Scan for the cell matching the given text and deliver its (X, Y) coordinate at center. 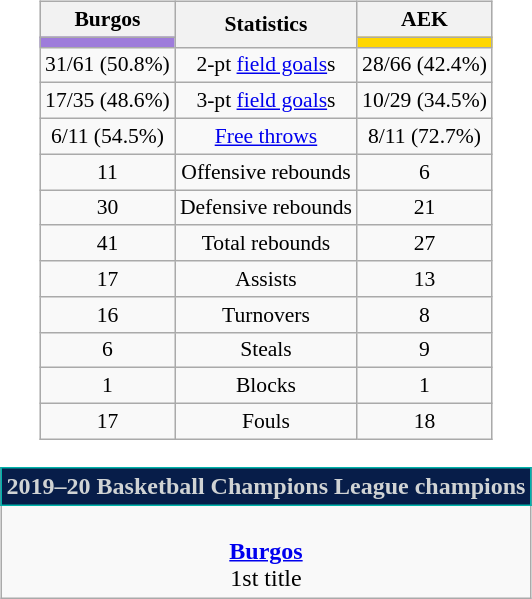
27 (424, 243)
21 (424, 208)
Turnovers (266, 314)
Steals (266, 350)
2-pt field goalss (266, 65)
Statistics (266, 24)
Defensive rebounds (266, 208)
Fouls (266, 421)
3-pt field goalss (266, 101)
16 (108, 314)
8 (424, 314)
30 (108, 208)
31/61 (50.8%) (108, 65)
Free throws (266, 136)
13 (424, 279)
Offensive rebounds (266, 172)
2019–20 Basketball Champions League champions (266, 486)
Burgos (108, 19)
6/11 (54.5%) (108, 136)
9 (424, 350)
8/11 (72.7%) (424, 136)
Total rebounds (266, 243)
18 (424, 421)
Blocks (266, 386)
17/35 (48.6%) (108, 101)
28/66 (42.4%) (424, 65)
Assists (266, 279)
Burgos1st title (266, 551)
11 (108, 172)
41 (108, 243)
AEK (424, 19)
10/29 (34.5%) (424, 101)
